Return [X, Y] of the center of cell containing provided text 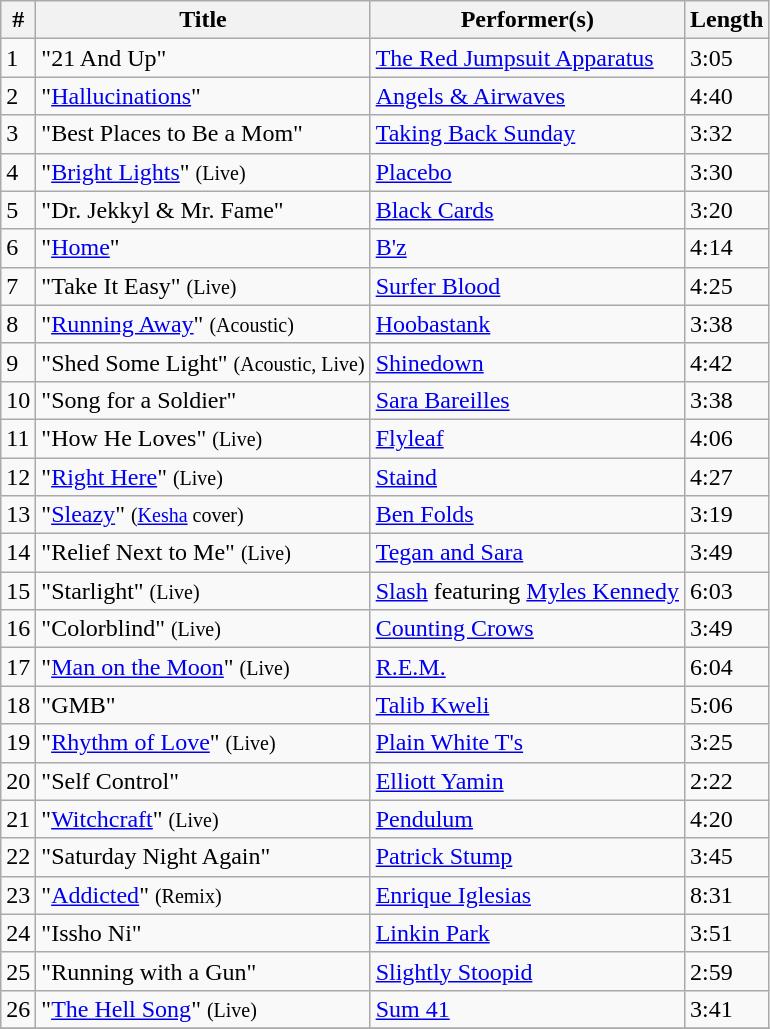
"Addicted" (Remix) [203, 895]
9 [18, 362]
3:51 [726, 933]
"Home" [203, 248]
5:06 [726, 705]
3:05 [726, 58]
3:32 [726, 134]
4:42 [726, 362]
"Self Control" [203, 781]
"Running Away" (Acoustic) [203, 324]
"Bright Lights" (Live) [203, 172]
"Song for a Soldier" [203, 400]
"Dr. Jekkyl & Mr. Fame" [203, 210]
10 [18, 400]
Taking Back Sunday [527, 134]
Pendulum [527, 819]
"21 And Up" [203, 58]
The Red Jumpsuit Apparatus [527, 58]
Linkin Park [527, 933]
Length [726, 20]
Hoobastank [527, 324]
# [18, 20]
4:40 [726, 96]
4:14 [726, 248]
4:06 [726, 438]
Slightly Stoopid [527, 971]
8:31 [726, 895]
"Shed Some Light" (Acoustic, Live) [203, 362]
"Take It Easy" (Live) [203, 286]
"Hallucinations" [203, 96]
"Rhythm of Love" (Live) [203, 743]
3:25 [726, 743]
3:20 [726, 210]
R.E.M. [527, 667]
3:45 [726, 857]
Staind [527, 477]
21 [18, 819]
Placebo [527, 172]
Title [203, 20]
2 [18, 96]
Talib Kweli [527, 705]
"Running with a Gun" [203, 971]
"Issho Ni" [203, 933]
Black Cards [527, 210]
3:30 [726, 172]
15 [18, 591]
Counting Crows [527, 629]
"Colorblind" (Live) [203, 629]
18 [18, 705]
"Witchcraft" (Live) [203, 819]
2:22 [726, 781]
"GMB" [203, 705]
4:20 [726, 819]
8 [18, 324]
1 [18, 58]
16 [18, 629]
6:04 [726, 667]
6:03 [726, 591]
"Best Places to Be a Mom" [203, 134]
11 [18, 438]
2:59 [726, 971]
Performer(s) [527, 20]
3:19 [726, 515]
Sum 41 [527, 1009]
"Starlight" (Live) [203, 591]
4:27 [726, 477]
"Sleazy" (Kesha cover) [203, 515]
14 [18, 553]
Plain White T's [527, 743]
25 [18, 971]
"How He Loves" (Live) [203, 438]
Sara Bareilles [527, 400]
"Man on the Moon" (Live) [203, 667]
Angels & Airwaves [527, 96]
5 [18, 210]
Slash featuring Myles Kennedy [527, 591]
"Relief Next to Me" (Live) [203, 553]
22 [18, 857]
13 [18, 515]
20 [18, 781]
3:41 [726, 1009]
4 [18, 172]
Flyleaf [527, 438]
3 [18, 134]
24 [18, 933]
6 [18, 248]
26 [18, 1009]
Ben Folds [527, 515]
"Right Here" (Live) [203, 477]
"The Hell Song" (Live) [203, 1009]
B'z [527, 248]
"Saturday Night Again" [203, 857]
Patrick Stump [527, 857]
4:25 [726, 286]
Elliott Yamin [527, 781]
19 [18, 743]
23 [18, 895]
Enrique Iglesias [527, 895]
17 [18, 667]
Tegan and Sara [527, 553]
7 [18, 286]
Shinedown [527, 362]
Surfer Blood [527, 286]
12 [18, 477]
